Search for the cell housing the specified text and yield its (x, y) center coordinate. 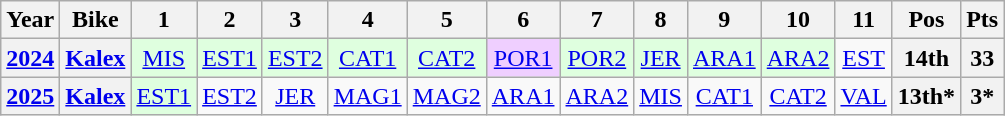
10 (798, 20)
POR2 (597, 58)
7 (597, 20)
4 (368, 20)
2 (230, 20)
2025 (30, 96)
MAG2 (446, 96)
1 (164, 20)
Pos (926, 20)
33 (982, 58)
3* (982, 96)
2024 (30, 58)
5 (446, 20)
13th* (926, 96)
11 (864, 20)
14th (926, 58)
Year (30, 20)
VAL (864, 96)
Bike (96, 20)
Pts (982, 20)
EST (864, 58)
MAG1 (368, 96)
6 (523, 20)
3 (295, 20)
8 (661, 20)
9 (724, 20)
POR1 (523, 58)
